Scan for the cell matching the given text and deliver its (X, Y) coordinate at center. 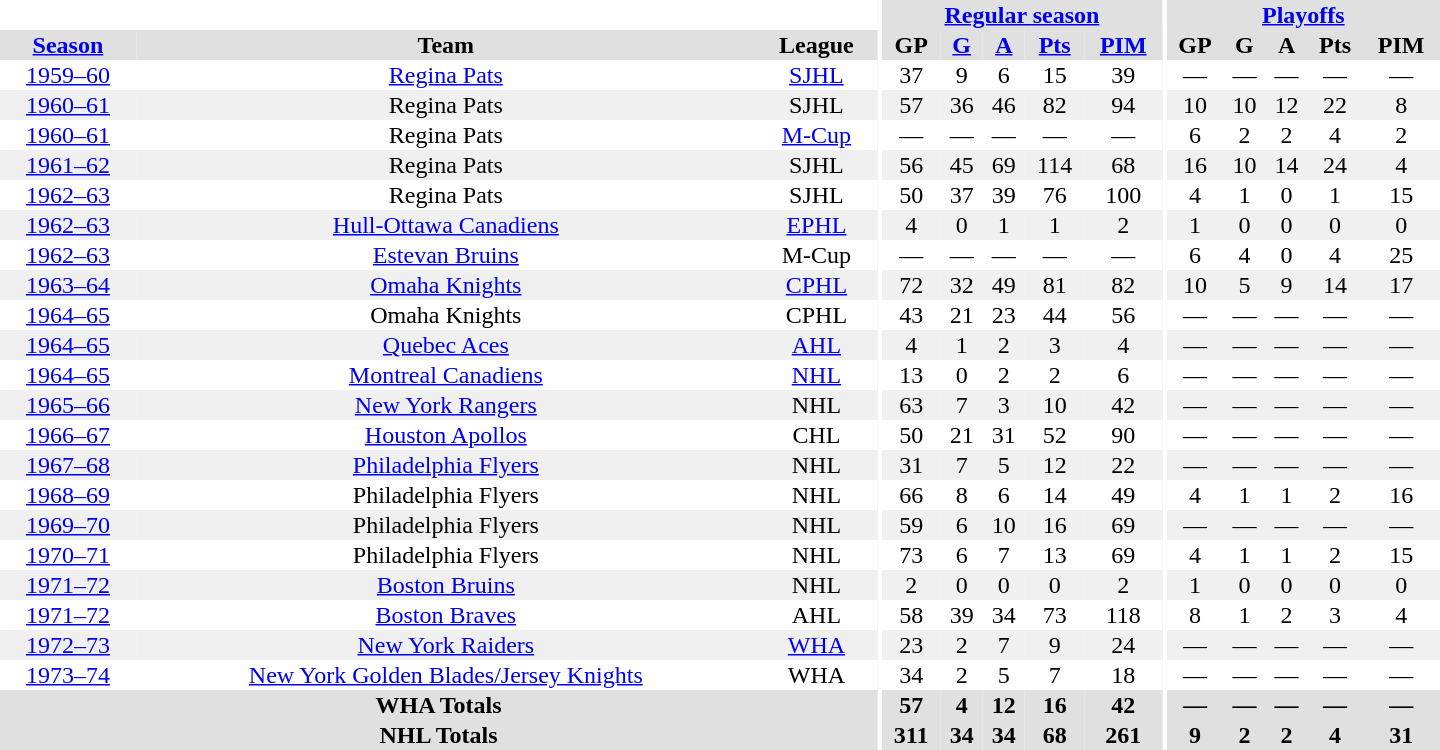
94 (1123, 105)
1963–64 (68, 285)
Team (446, 45)
261 (1123, 735)
Montreal Canadiens (446, 375)
NHL Totals (438, 735)
25 (1401, 255)
18 (1123, 675)
Hull-Ottawa Canadiens (446, 225)
League (816, 45)
1969–70 (68, 525)
17 (1401, 285)
Boston Bruins (446, 585)
New York Golden Blades/Jersey Knights (446, 675)
1968–69 (68, 495)
Season (68, 45)
36 (962, 105)
1961–62 (68, 165)
72 (912, 285)
44 (1055, 315)
118 (1123, 615)
1973–74 (68, 675)
Estevan Bruins (446, 255)
66 (912, 495)
1966–67 (68, 435)
43 (912, 315)
Playoffs (1304, 15)
63 (912, 405)
New York Raiders (446, 645)
114 (1055, 165)
Quebec Aces (446, 345)
EPHL (816, 225)
1972–73 (68, 645)
90 (1123, 435)
32 (962, 285)
1959–60 (68, 75)
52 (1055, 435)
Boston Braves (446, 615)
1965–66 (68, 405)
New York Rangers (446, 405)
1970–71 (68, 555)
45 (962, 165)
81 (1055, 285)
WHA Totals (438, 705)
CHL (816, 435)
58 (912, 615)
59 (912, 525)
76 (1055, 195)
46 (1004, 105)
311 (912, 735)
Regular season (1022, 15)
100 (1123, 195)
1967–68 (68, 465)
Houston Apollos (446, 435)
